Determine the [X, Y] coordinate at the center of the cell enclosing the given text.  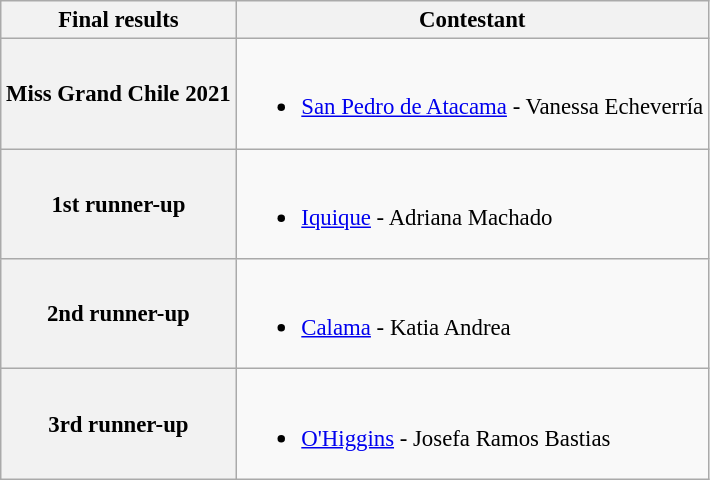
Miss Grand Chile 2021 [118, 94]
1st runner-up [118, 204]
3rd runner-up [118, 424]
Final results [118, 20]
O'Higgins - Josefa Ramos Bastias [472, 424]
San Pedro de Atacama - Vanessa Echeverría [472, 94]
Calama - Katia Andrea [472, 314]
Iquique - Adriana Machado [472, 204]
2nd runner-up [118, 314]
Contestant [472, 20]
